Scan for the cell matching the given text and deliver its (x, y) coordinate at center. 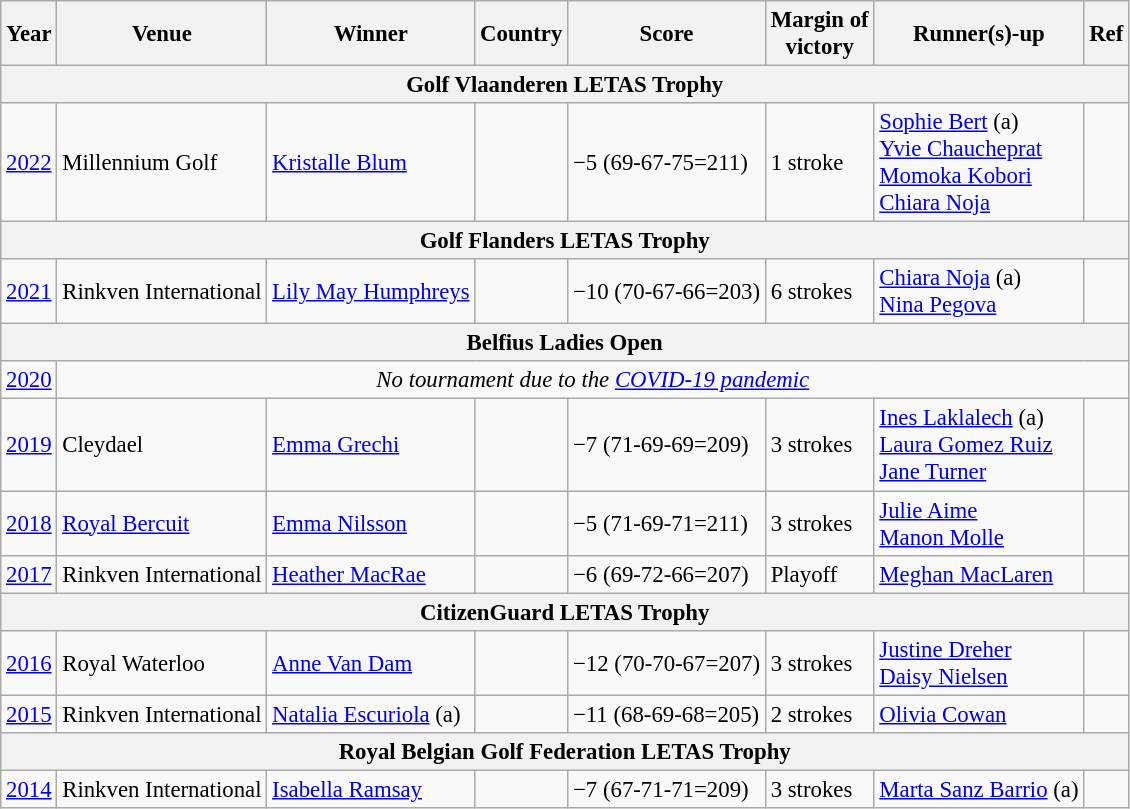
Lily May Humphreys (371, 292)
Emma Nilsson (371, 524)
Marta Sanz Barrio (a) (979, 789)
Belfius Ladies Open (565, 343)
Meghan MacLaren (979, 574)
2022 (29, 162)
2019 (29, 445)
Winner (371, 34)
2014 (29, 789)
Kristalle Blum (371, 162)
CitizenGuard LETAS Trophy (565, 612)
2016 (29, 662)
Playoff (820, 574)
−7 (67-71-71=209) (667, 789)
Justine Dreher Daisy Nielsen (979, 662)
−7 (71-69-69=209) (667, 445)
Chiara Noja (a) Nina Pegova (979, 292)
Natalia Escuriola (a) (371, 714)
Millennium Golf (162, 162)
Country (522, 34)
Julie Aime Manon Molle (979, 524)
Ines Laklalech (a) Laura Gomez Ruiz Jane Turner (979, 445)
Sophie Bert (a) Yvie Chaucheprat Momoka Kobori Chiara Noja (979, 162)
Runner(s)-up (979, 34)
2018 (29, 524)
Olivia Cowan (979, 714)
Score (667, 34)
Royal Waterloo (162, 662)
−5 (69-67-75=211) (667, 162)
−10 (70-67-66=203) (667, 292)
Isabella Ramsay (371, 789)
Year (29, 34)
6 strokes (820, 292)
Heather MacRae (371, 574)
2 strokes (820, 714)
−12 (70-70-67=207) (667, 662)
Cleydael (162, 445)
−5 (71-69-71=211) (667, 524)
−6 (69-72-66=207) (667, 574)
2021 (29, 292)
Golf Vlaanderen LETAS Trophy (565, 85)
Anne Van Dam (371, 662)
Venue (162, 34)
Royal Belgian Golf Federation LETAS Trophy (565, 752)
Emma Grechi (371, 445)
2015 (29, 714)
No tournament due to the COVID-19 pandemic (593, 381)
2017 (29, 574)
Ref (1106, 34)
Margin ofvictory (820, 34)
1 stroke (820, 162)
Royal Bercuit (162, 524)
2020 (29, 381)
−11 (68-69-68=205) (667, 714)
Golf Flanders LETAS Trophy (565, 241)
